From the cell containing the given text, extract its center point as [x, y] coordinate. 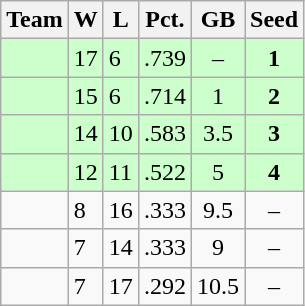
9 [218, 248]
.292 [164, 286]
11 [120, 172]
9.5 [218, 210]
.522 [164, 172]
4 [274, 172]
15 [86, 96]
12 [86, 172]
3 [274, 134]
Pct. [164, 20]
16 [120, 210]
5 [218, 172]
Seed [274, 20]
8 [86, 210]
Team [35, 20]
10.5 [218, 286]
.714 [164, 96]
10 [120, 134]
GB [218, 20]
3.5 [218, 134]
W [86, 20]
L [120, 20]
2 [274, 96]
.739 [164, 58]
.583 [164, 134]
